Identify which cell holds the provided text, then report its (x, y) central coordinate. 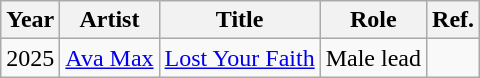
Artist (110, 20)
Year (30, 20)
Role (373, 20)
2025 (30, 58)
Lost Your Faith (240, 58)
Ava Max (110, 58)
Ref. (454, 20)
Title (240, 20)
Male lead (373, 58)
